Find where the given text appears and provide that cell's center as [X, Y] coordinate. 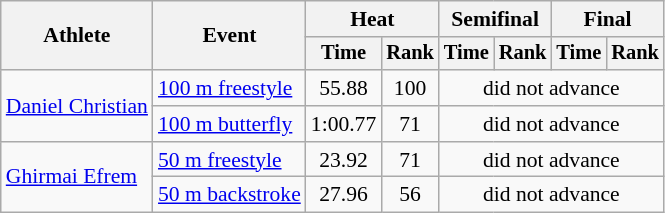
50 m backstroke [230, 195]
Event [230, 36]
56 [410, 195]
Final [607, 19]
23.92 [344, 160]
Daniel Christian [77, 106]
Athlete [77, 36]
100 m butterfly [230, 124]
Semifinal [495, 19]
55.88 [344, 88]
27.96 [344, 195]
1:00.77 [344, 124]
100 [410, 88]
100 m freestyle [230, 88]
50 m freestyle [230, 160]
Heat [372, 19]
Ghirmai Efrem [77, 178]
